Scan for the cell matching the given text and deliver its (X, Y) coordinate at center. 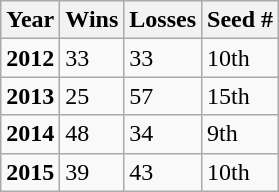
43 (163, 172)
2014 (30, 134)
2013 (30, 96)
48 (92, 134)
39 (92, 172)
Wins (92, 20)
2015 (30, 172)
Year (30, 20)
Losses (163, 20)
15th (240, 96)
57 (163, 96)
2012 (30, 58)
9th (240, 134)
Seed # (240, 20)
34 (163, 134)
25 (92, 96)
